Provide the [x, y] coordinate of the cell's center where the given text is located.  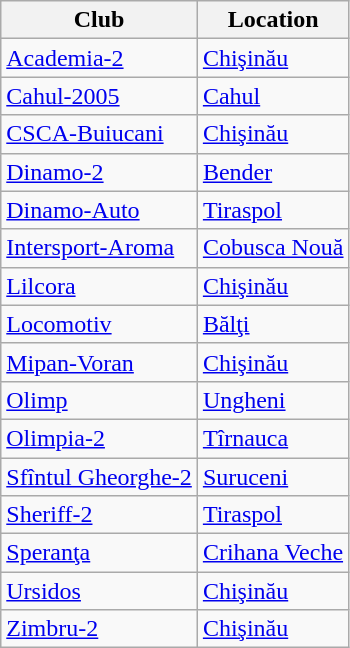
Tîrnauca [273, 438]
Academia-2 [100, 58]
Speranţa [100, 553]
CSCA-Buiucani [100, 134]
Locomotiv [100, 324]
Lilcora [100, 286]
Mipan-Voran [100, 362]
Olimpia-2 [100, 438]
Cobusca Nouă [273, 248]
Cahul-2005 [100, 96]
Bălţi [273, 324]
Dinamo-2 [100, 172]
Sheriff-2 [100, 515]
Ungheni [273, 400]
Location [273, 20]
Cahul [273, 96]
Sfîntul Gheorghe-2 [100, 477]
Ursidos [100, 591]
Bender [273, 172]
Suruceni [273, 477]
Crihana Veche [273, 553]
Dinamo-Auto [100, 210]
Olimp [100, 400]
Club [100, 20]
Intersport-Aroma [100, 248]
Zimbru-2 [100, 629]
